Output the [X, Y] coordinate of the center of the cell containing the given text.  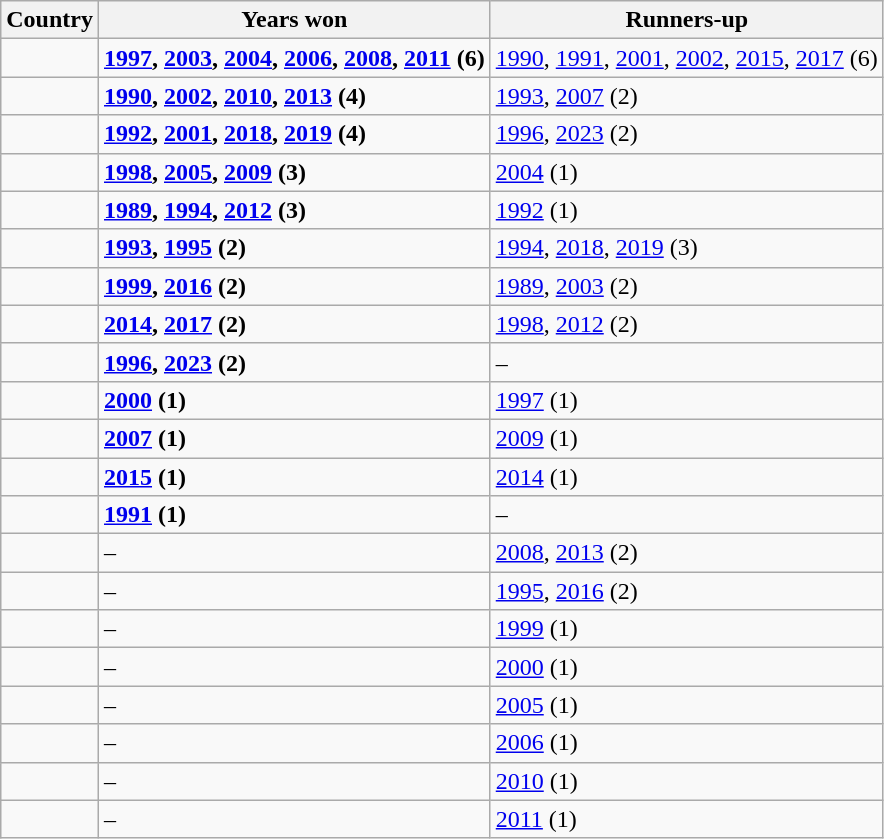
1997, 2003, 2004, 2006, 2008, 2011 (6) [294, 58]
1991 (1) [294, 515]
1999 (1) [686, 629]
2005 (1) [686, 705]
2009 (1) [686, 438]
2011 (1) [686, 819]
1993, 2007 (2) [686, 96]
1998, 2012 (2) [686, 324]
1995, 2016 (2) [686, 591]
1994, 2018, 2019 (3) [686, 248]
1998, 2005, 2009 (3) [294, 172]
1997 (1) [686, 400]
Years won [294, 20]
2010 (1) [686, 781]
2015 (1) [294, 477]
2014 (1) [686, 477]
Country [50, 20]
1999, 2016 (2) [294, 286]
Runners-up [686, 20]
1989, 2003 (2) [686, 286]
1992, 2001, 2018, 2019 (4) [294, 134]
2007 (1) [294, 438]
2008, 2013 (2) [686, 553]
2004 (1) [686, 172]
1993, 1995 (2) [294, 248]
1990, 1991, 2001, 2002, 2015, 2017 (6) [686, 58]
2014, 2017 (2) [294, 324]
2006 (1) [686, 743]
1992 (1) [686, 210]
1990, 2002, 2010, 2013 (4) [294, 96]
1989, 1994, 2012 (3) [294, 210]
